Locate the cell with the specified text and output its (x, y) center coordinate. 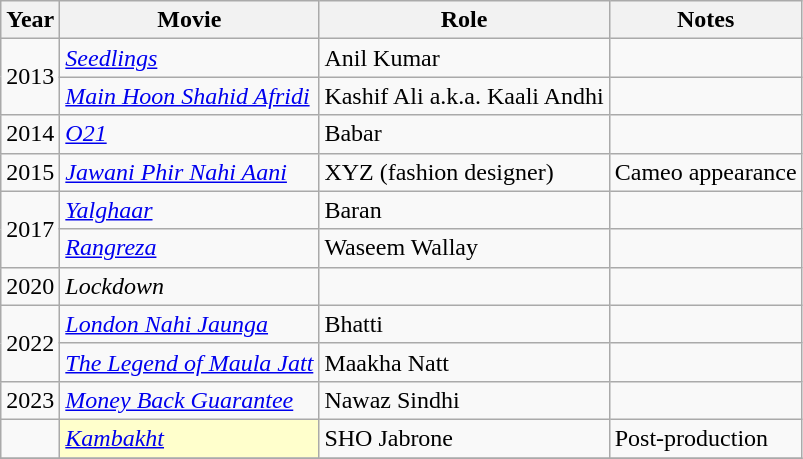
Bhatti (464, 324)
Role (464, 20)
Movie (190, 20)
The Legend of Maula Jatt (190, 362)
2017 (30, 229)
Main Hoon Shahid Afridi (190, 96)
Rangreza (190, 248)
Seedlings (190, 58)
Nawaz Sindhi (464, 400)
Maakha Natt (464, 362)
2014 (30, 134)
Money Back Guarantee (190, 400)
Kashif Ali a.k.a. Kaali Andhi (464, 96)
Waseem Wallay (464, 248)
Jawani Phir Nahi Aani (190, 172)
Baran (464, 210)
Anil Kumar (464, 58)
2013 (30, 77)
Kambakht (190, 438)
SHO Jabrone (464, 438)
XYZ (fashion designer) (464, 172)
Post-production (706, 438)
Yalghaar (190, 210)
2015 (30, 172)
Lockdown (190, 286)
Babar (464, 134)
2023 (30, 400)
London Nahi Jaunga (190, 324)
Year (30, 20)
O21 (190, 134)
2020 (30, 286)
2022 (30, 343)
Cameo appearance (706, 172)
Notes (706, 20)
